Extract the (X, Y) coordinate from the center of the cell holding the provided text.  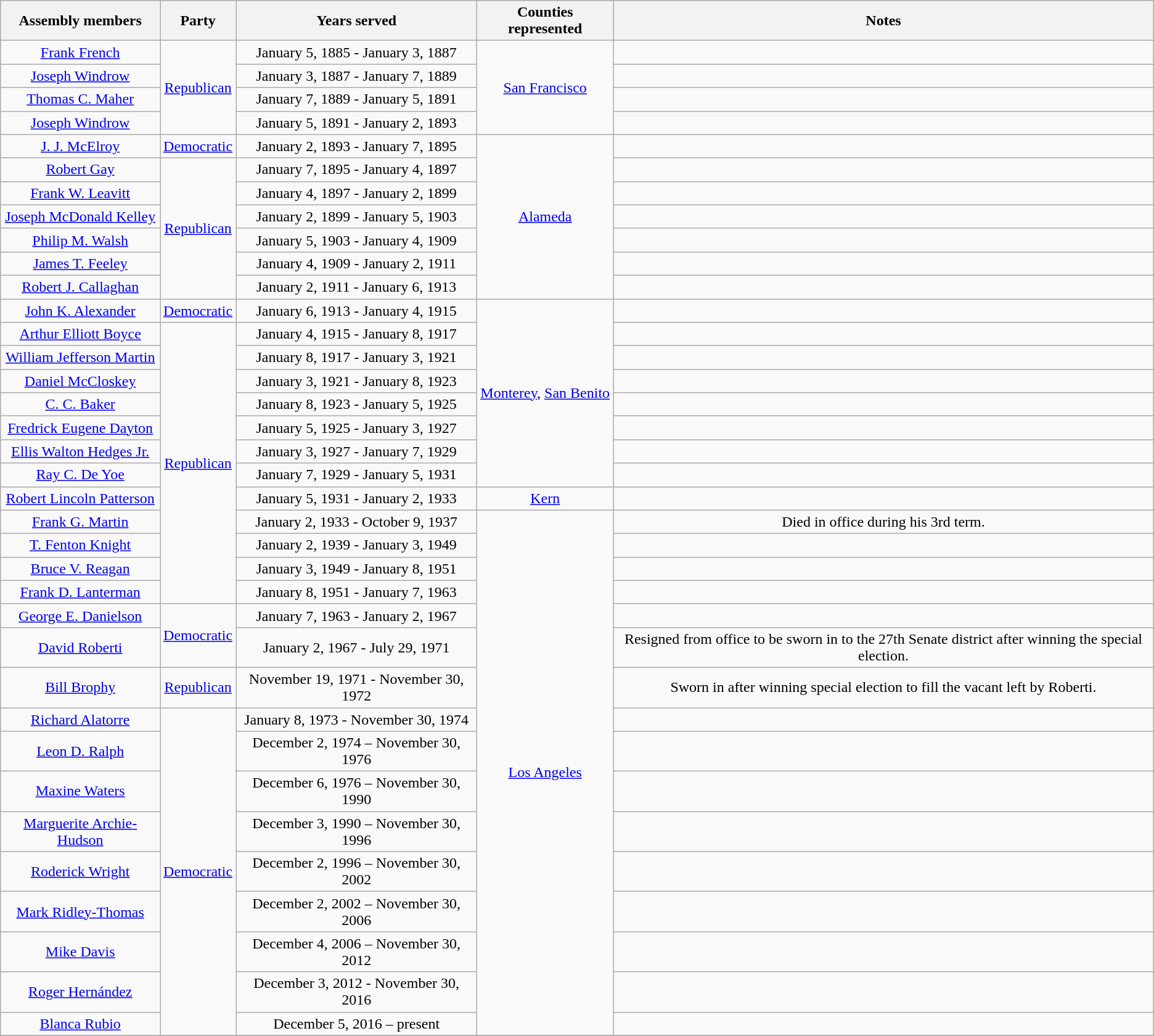
January 4, 1909 - January 2, 1911 (356, 263)
December 6, 1976 – November 30, 1990 (356, 792)
January 4, 1915 - January 8, 1917 (356, 334)
January 5, 1885 - January 3, 1887 (356, 52)
January 7, 1929 - January 5, 1931 (356, 475)
January 7, 1895 - January 4, 1897 (356, 170)
January 5, 1931 - January 2, 1933 (356, 498)
Alameda (545, 216)
January 7, 1889 - January 5, 1891 (356, 99)
Resigned from office to be sworn in to the 27th Senate district after winning the special election. (884, 647)
January 8, 1973 - November 30, 1974 (356, 720)
Robert J. Callaghan (80, 287)
Bruce V. Reagan (80, 569)
January 5, 1925 - January 3, 1927 (356, 428)
January 3, 1927 - January 7, 1929 (356, 451)
San Francisco (545, 88)
Robert Lincoln Patterson (80, 498)
Kern (545, 498)
James T. Feeley (80, 263)
J. J. McElroy (80, 146)
December 3, 2012 - November 30, 2016 (356, 992)
Fredrick Eugene Dayton (80, 428)
January 2, 1967 - July 29, 1971 (356, 647)
January 2, 1893 - January 7, 1895 (356, 146)
January 3, 1921 - January 8, 1923 (356, 381)
January 2, 1911 - January 6, 1913 (356, 287)
Daniel McCloskey (80, 381)
January 8, 1951 - January 7, 1963 (356, 592)
January 6, 1913 - January 4, 1915 (356, 310)
January 7, 1963 - January 2, 1967 (356, 615)
Marguerite Archie-Hudson (80, 831)
John K. Alexander (80, 310)
T. Fenton Knight (80, 545)
Frank D. Lanterman (80, 592)
November 19, 1971 - November 30, 1972 (356, 687)
Frank French (80, 52)
Sworn in after winning special election to fill the vacant left by Roberti. (884, 687)
January 5, 1891 - January 2, 1893 (356, 123)
January 5, 1903 - January 4, 1909 (356, 240)
Leon D. Ralph (80, 751)
January 8, 1923 - January 5, 1925 (356, 405)
Ray C. De Yoe (80, 475)
Joseph McDonald Kelley (80, 216)
Robert Gay (80, 170)
Ellis Walton Hedges Jr. (80, 451)
Died in office during his 3rd term. (884, 522)
December 2, 2002 – November 30, 2006 (356, 911)
December 5, 2016 – present (356, 1024)
Frank G. Martin (80, 522)
Party (198, 21)
Blanca Rubio (80, 1024)
Maxine Waters (80, 792)
Philip M. Walsh (80, 240)
C. C. Baker (80, 405)
Roderick Wright (80, 872)
January 8, 1917 - January 3, 1921 (356, 358)
December 2, 1974 – November 30, 1976 (356, 751)
William Jefferson Martin (80, 358)
Monterey, San Benito (545, 392)
December 3, 1990 – November 30, 1996 (356, 831)
Counties represented (545, 21)
Frank W. Leavitt (80, 193)
Roger Hernández (80, 992)
George E. Danielson (80, 615)
January 2, 1939 - January 3, 1949 (356, 545)
Bill Brophy (80, 687)
December 2, 1996 – November 30, 2002 (356, 872)
Mike Davis (80, 952)
January 2, 1933 - October 9, 1937 (356, 522)
January 3, 1949 - January 8, 1951 (356, 569)
Thomas C. Maher (80, 99)
January 2, 1899 - January 5, 1903 (356, 216)
Mark Ridley-Thomas (80, 911)
Richard Alatorre (80, 720)
January 4, 1897 - January 2, 1899 (356, 193)
Years served (356, 21)
January 3, 1887 - January 7, 1889 (356, 76)
Los Angeles (545, 773)
Assembly members (80, 21)
December 4, 2006 – November 30, 2012 (356, 952)
David Roberti (80, 647)
Notes (884, 21)
Arthur Elliott Boyce (80, 334)
